For the text-containing cell, return its midpoint in [X, Y] coordinate format. 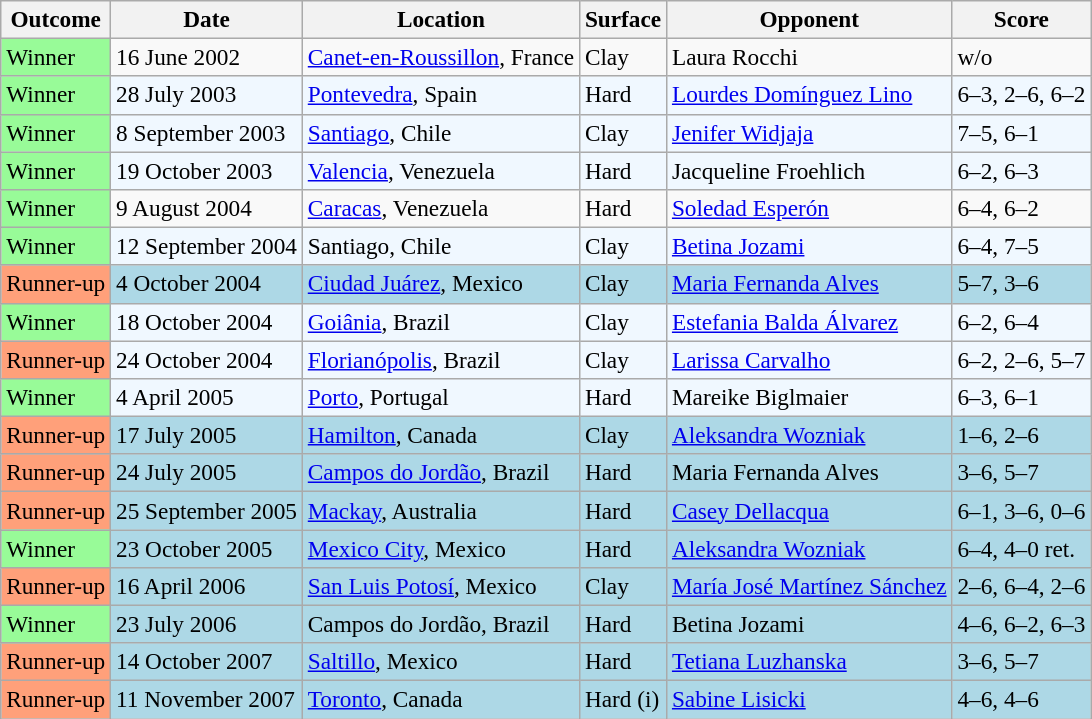
6–2, 2–6, 5–7 [1022, 359]
Pontevedra, Spain [440, 95]
4 October 2004 [207, 284]
4–6, 6–2, 6–3 [1022, 624]
Goiânia, Brazil [440, 322]
24 July 2005 [207, 473]
12 September 2004 [207, 246]
6–1, 3–6, 0–6 [1022, 510]
Score [1022, 19]
Canet-en-Roussillon, France [440, 57]
14 October 2007 [207, 662]
Estefania Balda Álvarez [810, 322]
16 April 2006 [207, 586]
Caracas, Venezuela [440, 208]
6–4, 4–0 ret. [1022, 548]
Porto, Portugal [440, 397]
8 September 2003 [207, 133]
Casey Dellacqua [810, 510]
6–2, 6–3 [1022, 170]
4–6, 4–6 [1022, 699]
Sabine Lisicki [810, 699]
Location [440, 19]
Hamilton, Canada [440, 435]
7–5, 6–1 [1022, 133]
6–4, 7–5 [1022, 246]
Mackay, Australia [440, 510]
San Luis Potosí, Mexico [440, 586]
Florianópolis, Brazil [440, 359]
Date [207, 19]
6–3, 6–1 [1022, 397]
6–2, 6–4 [1022, 322]
Jenifer Widjaja [810, 133]
Toronto, Canada [440, 699]
18 October 2004 [207, 322]
María José Martínez Sánchez [810, 586]
Surface [622, 19]
Mexico City, Mexico [440, 548]
Hard (i) [622, 699]
Valencia, Venezuela [440, 170]
17 July 2005 [207, 435]
6–4, 6–2 [1022, 208]
11 November 2007 [207, 699]
Jacqueline Froehlich [810, 170]
23 October 2005 [207, 548]
Outcome [56, 19]
Mareike Biglmaier [810, 397]
Ciudad Juárez, Mexico [440, 284]
19 October 2003 [207, 170]
9 August 2004 [207, 208]
23 July 2006 [207, 624]
Opponent [810, 19]
5–7, 3–6 [1022, 284]
w/o [1022, 57]
Tetiana Luzhanska [810, 662]
2–6, 6–4, 2–6 [1022, 586]
Lourdes Domínguez Lino [810, 95]
16 June 2002 [207, 57]
Laura Rocchi [810, 57]
24 October 2004 [207, 359]
1–6, 2–6 [1022, 435]
4 April 2005 [207, 397]
6–3, 2–6, 6–2 [1022, 95]
Larissa Carvalho [810, 359]
Soledad Esperón [810, 208]
Saltillo, Mexico [440, 662]
28 July 2003 [207, 95]
25 September 2005 [207, 510]
